From the cell containing the given text, extract its center point as (x, y) coordinate. 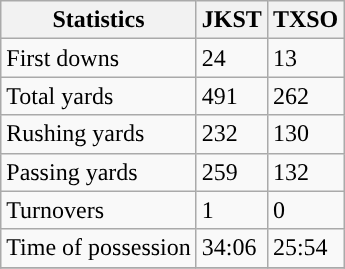
132 (305, 172)
24 (232, 58)
1 (232, 210)
34:06 (232, 248)
Passing yards (99, 172)
Rushing yards (99, 134)
TXSO (305, 20)
232 (232, 134)
Turnovers (99, 210)
First downs (99, 58)
25:54 (305, 248)
Total yards (99, 96)
13 (305, 58)
259 (232, 172)
JKST (232, 20)
491 (232, 96)
130 (305, 134)
0 (305, 210)
262 (305, 96)
Time of possession (99, 248)
Statistics (99, 20)
